Scan for the cell matching the given text and deliver its [X, Y] coordinate at center. 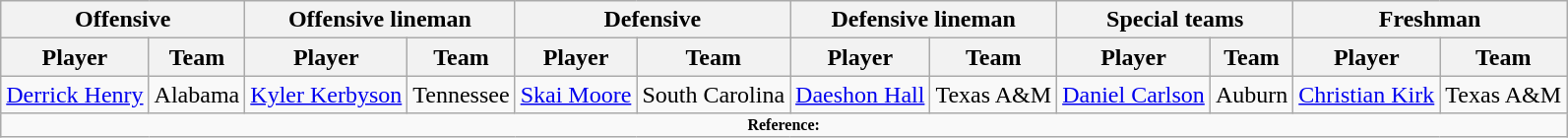
Defensive [652, 20]
Auburn [1251, 95]
Special teams [1175, 20]
Tennessee [461, 95]
Daeshon Hall [860, 95]
Skai Moore [576, 95]
Reference: [784, 125]
Alabama [197, 95]
Christian Kirk [1366, 95]
Daniel Carlson [1134, 95]
South Carolina [714, 95]
Offensive lineman [380, 20]
Offensive [123, 20]
Freshman [1430, 20]
Derrick Henry [75, 95]
Kyler Kerbyson [327, 95]
Defensive lineman [923, 20]
